Provide the (x, y) coordinate of the cell's center where the given text is located.  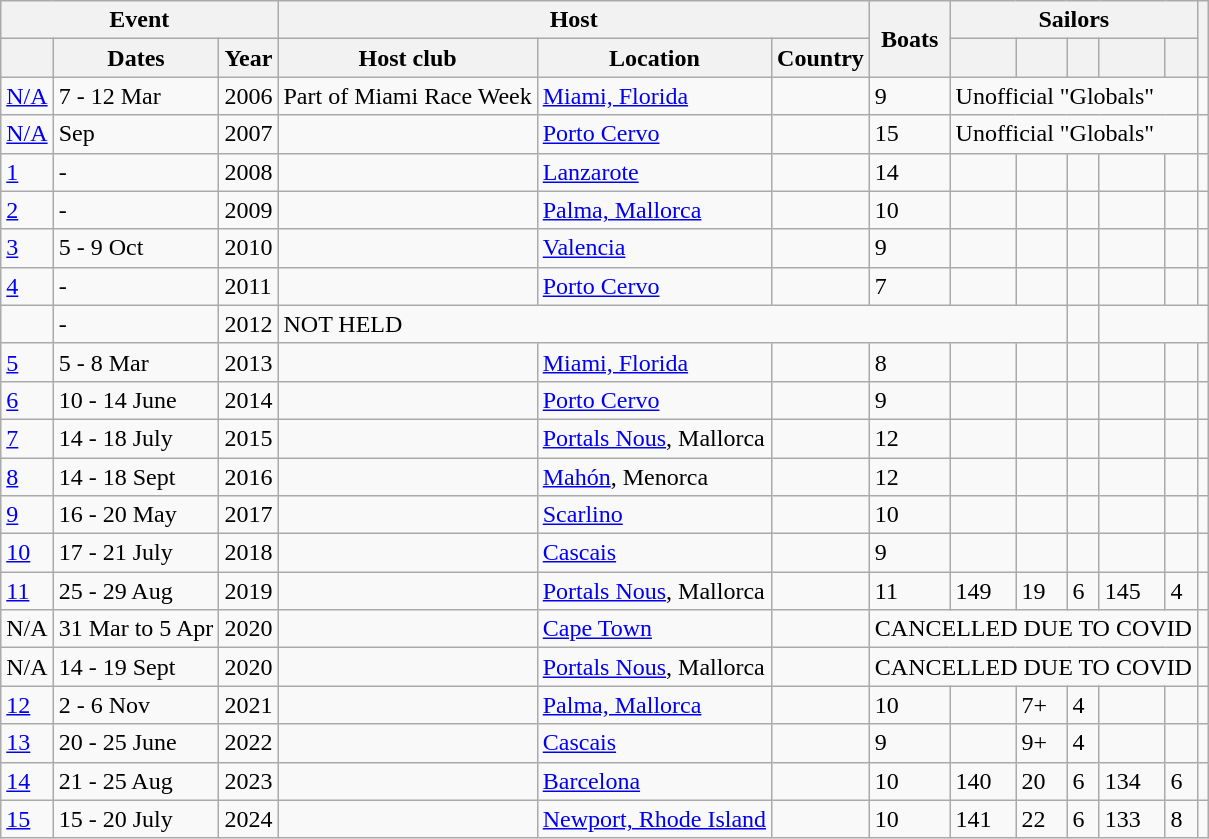
2021 (248, 705)
Dates (136, 58)
7+ (1042, 705)
2016 (248, 477)
5 (27, 362)
2009 (248, 210)
2014 (248, 400)
7 - 12 Mar (136, 96)
Location (654, 58)
Sep (136, 134)
2022 (248, 743)
Country (821, 58)
Host club (408, 58)
20 (1042, 781)
145 (1132, 591)
21 - 25 Aug (136, 781)
140 (983, 781)
9+ (1042, 743)
2013 (248, 362)
2017 (248, 515)
Cape Town (654, 629)
17 - 21 July (136, 553)
2 - 6 Nov (136, 705)
Barcelona (654, 781)
2006 (248, 96)
10 - 14 June (136, 400)
2024 (248, 819)
Event (140, 20)
2023 (248, 781)
Year (248, 58)
14 - 18 Sept (136, 477)
Mahón, Menorca (654, 477)
14 - 19 Sept (136, 667)
25 - 29 Aug (136, 591)
15 - 20 July (136, 819)
5 - 9 Oct (136, 248)
2 (27, 210)
Lanzarote (654, 172)
134 (1132, 781)
31 Mar to 5 Apr (136, 629)
3 (27, 248)
2011 (248, 286)
2012 (248, 324)
16 - 20 May (136, 515)
149 (983, 591)
1 (27, 172)
2015 (248, 438)
Scarlino (654, 515)
Part of Miami Race Week (408, 96)
13 (27, 743)
Valencia (654, 248)
5 - 8 Mar (136, 362)
2010 (248, 248)
14 - 18 July (136, 438)
20 - 25 June (136, 743)
Sailors (1074, 20)
2019 (248, 591)
2008 (248, 172)
Newport, Rhode Island (654, 819)
2007 (248, 134)
141 (983, 819)
2018 (248, 553)
22 (1042, 819)
133 (1132, 819)
Boats (910, 39)
Host (574, 20)
19 (1042, 591)
NOT HELD (672, 324)
